Detect which cell encompasses the target text, then output its (x, y) center coordinate. 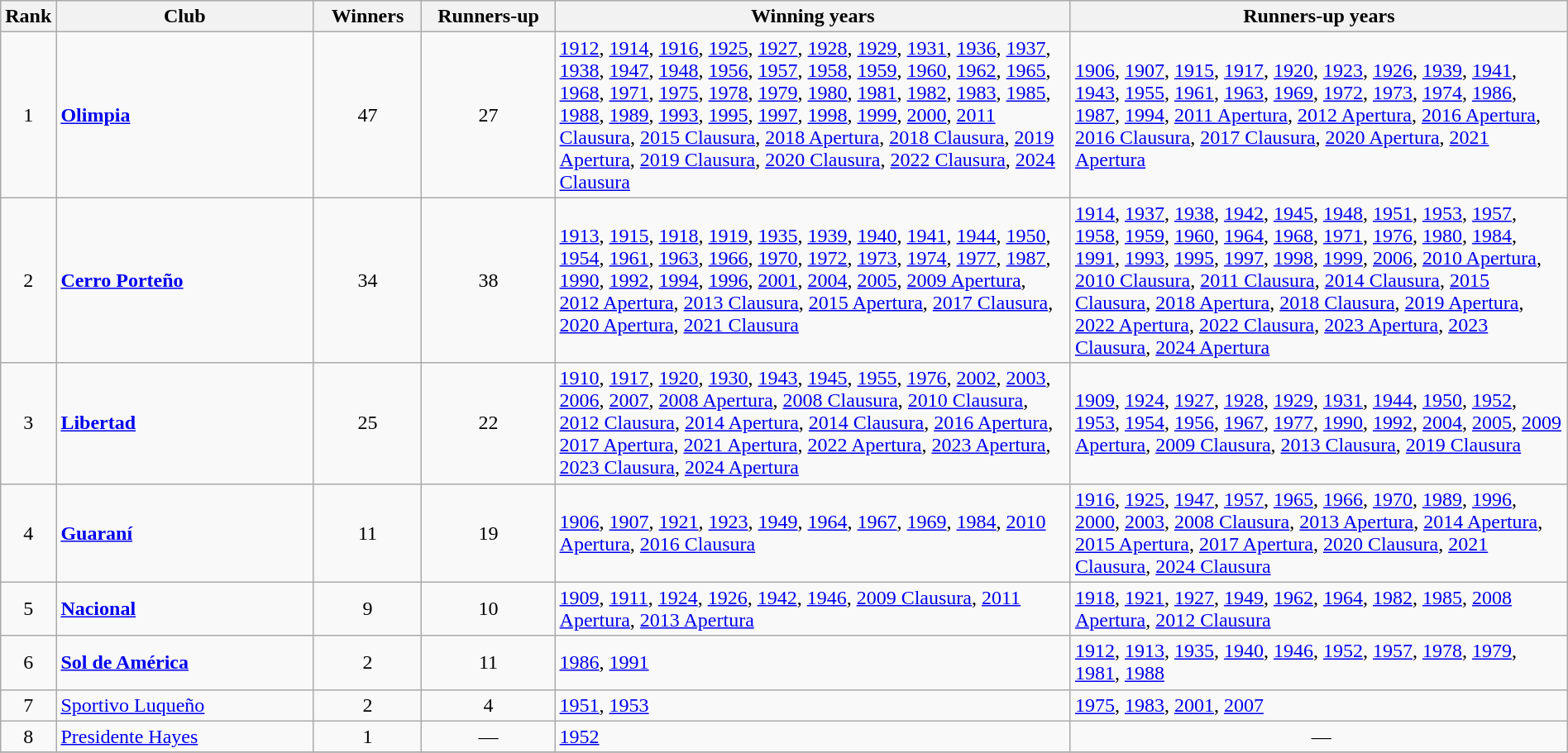
Guaraní (185, 532)
38 (488, 280)
47 (367, 115)
34 (367, 280)
Rank (28, 17)
1951, 1953 (812, 705)
Cerro Porteño (185, 280)
6 (28, 663)
Runners-up years (1318, 17)
Sportivo Luqueño (185, 705)
1909, 1911, 1924, 1926, 1942, 1946, 2009 Clausura, 2011 Apertura, 2013 Apertura (812, 608)
Winning years (812, 17)
Winners (367, 17)
1906, 1907, 1921, 1923, 1949, 1964, 1967, 1969, 1984, 2010 Apertura, 2016 Clausura (812, 532)
22 (488, 423)
10 (488, 608)
19 (488, 532)
1918, 1921, 1927, 1949, 1962, 1964, 1982, 1985, 2008 Apertura, 2012 Clausura (1318, 608)
9 (367, 608)
Nacional (185, 608)
Club (185, 17)
27 (488, 115)
Runners-up (488, 17)
1986, 1991 (812, 663)
8 (28, 736)
25 (367, 423)
1975, 1983, 2001, 2007 (1318, 705)
1952 (812, 736)
Libertad (185, 423)
Sol de América (185, 663)
3 (28, 423)
Presidente Hayes (185, 736)
7 (28, 705)
Olimpia (185, 115)
5 (28, 608)
1912, 1913, 1935, 1940, 1946, 1952, 1957, 1978, 1979, 1981, 1988 (1318, 663)
